Find where the given text appears and provide that cell's center as [X, Y] coordinate. 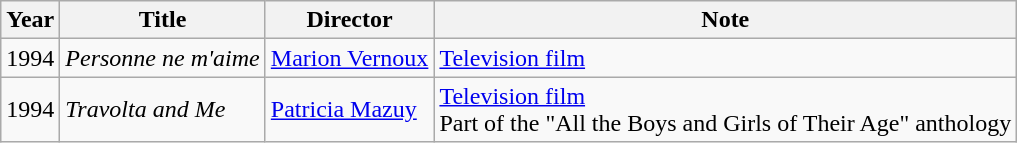
Television filmPart of the "All the Boys and Girls of Their Age" anthology [726, 110]
Note [726, 20]
Year [30, 20]
Patricia Mazuy [350, 110]
Marion Vernoux [350, 58]
Title [162, 20]
Personne ne m'aime [162, 58]
Director [350, 20]
Television film [726, 58]
Travolta and Me [162, 110]
